Output the (X, Y) coordinate of the center of the cell containing the given text.  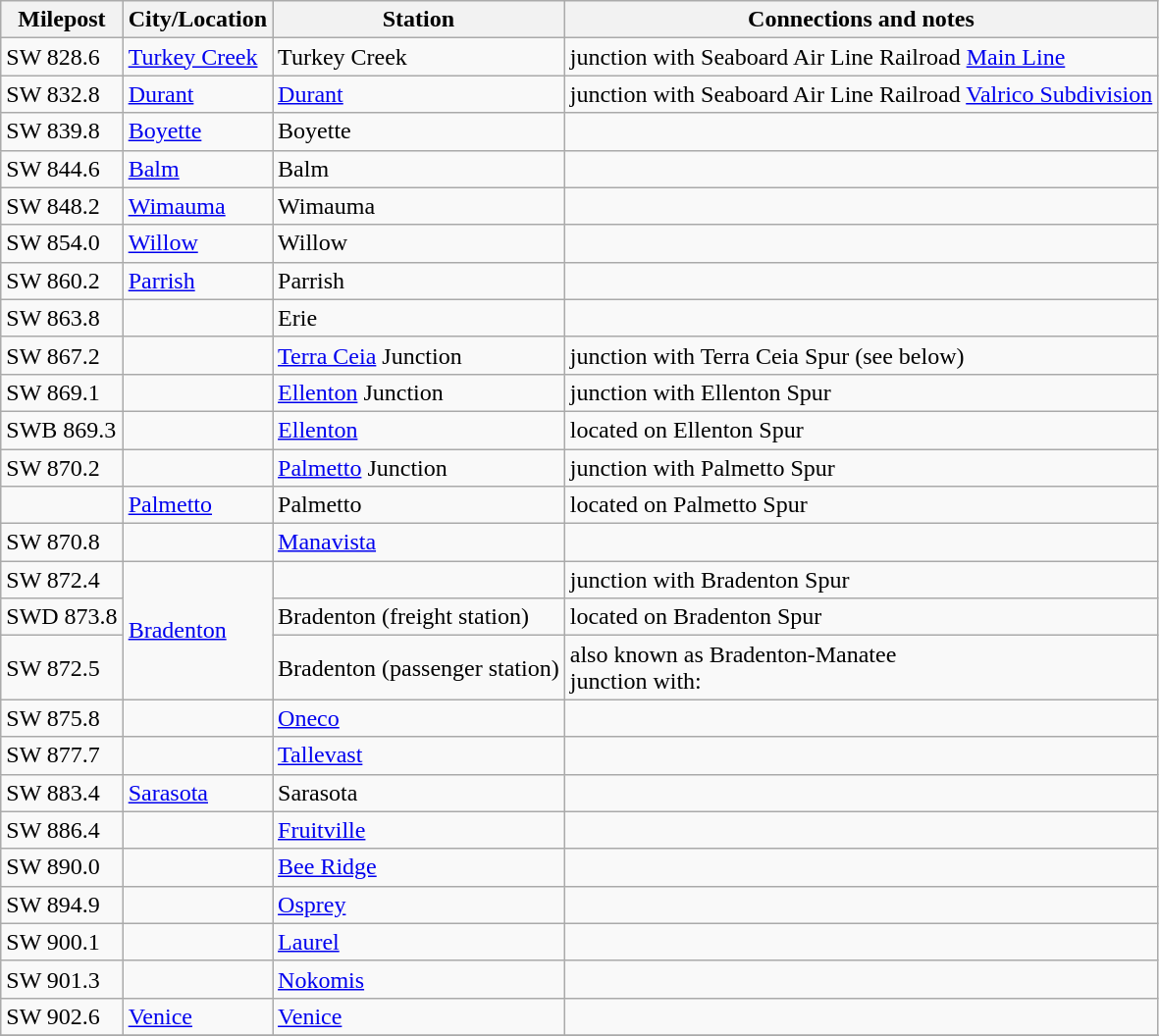
SW 894.9 (62, 905)
Bee Ridge (419, 867)
Terra Ceia Junction (419, 355)
SW 844.6 (62, 169)
Nokomis (419, 979)
Ellenton (419, 430)
City/Location (197, 20)
SW 890.0 (62, 867)
Bradenton (passenger station) (419, 667)
SW 875.8 (62, 718)
SW 860.2 (62, 281)
SW 828.6 (62, 57)
Bradenton (freight station) (419, 617)
SW 900.1 (62, 942)
SW 848.2 (62, 206)
Station (419, 20)
Milepost (62, 20)
Fruitville (419, 830)
located on Palmetto Spur (862, 505)
junction with Seaboard Air Line Railroad Main Line (862, 57)
Osprey (419, 905)
SW 877.7 (62, 755)
located on Bradenton Spur (862, 617)
Bradenton (197, 630)
SW 901.3 (62, 979)
SW 872.4 (62, 580)
SW 832.8 (62, 94)
SW 867.2 (62, 355)
Ellenton Junction (419, 392)
Manavista (419, 543)
SW 886.4 (62, 830)
SW 872.5 (62, 667)
Tallevast (419, 755)
SW 863.8 (62, 318)
Erie (419, 318)
SW 870.2 (62, 468)
SW 839.8 (62, 131)
SW 883.4 (62, 793)
SW 902.6 (62, 1016)
SWD 873.8 (62, 617)
SW 854.0 (62, 243)
also known as Bradenton-Manateejunction with: (862, 667)
junction with Seaboard Air Line Railroad Valrico Subdivision (862, 94)
located on Ellenton Spur (862, 430)
Palmetto Junction (419, 468)
Laurel (419, 942)
junction with Terra Ceia Spur (see below) (862, 355)
junction with Palmetto Spur (862, 468)
SWB 869.3 (62, 430)
Connections and notes (862, 20)
junction with Ellenton Spur (862, 392)
SW 869.1 (62, 392)
Oneco (419, 718)
SW 870.8 (62, 543)
junction with Bradenton Spur (862, 580)
